Locate the cell with the specified text and output its [x, y] center coordinate. 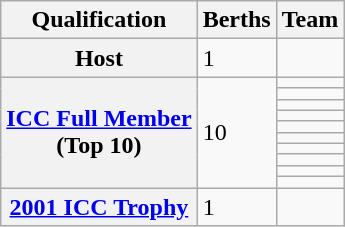
ICC Full Member(Top 10) [99, 132]
Team [310, 20]
Qualification [99, 20]
2001 ICC Trophy [99, 207]
Host [99, 58]
Berths [236, 20]
10 [236, 132]
